Identify which cell holds the provided text, then report its [x, y] central coordinate. 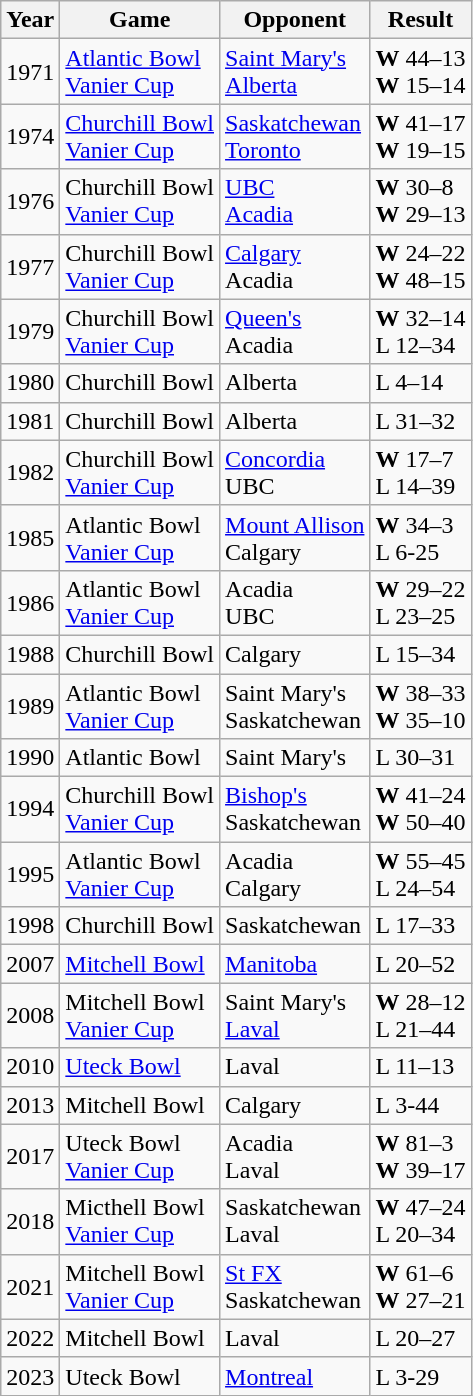
2022 [30, 1338]
1982 [30, 472]
St FXSaskatchewan [295, 1286]
AcadiaCalgary [295, 874]
1985 [30, 538]
1998 [30, 926]
1977 [30, 266]
1994 [30, 810]
2018 [30, 1222]
Year [30, 20]
2013 [30, 1105]
1989 [30, 706]
1988 [30, 654]
L 3-44 [420, 1105]
SaskatchewanLaval [295, 1222]
Bishop'sSaskatchewan [295, 810]
ConcordiaUBC [295, 472]
W 32–14L 12–34 [420, 332]
W 41–24W 50–40 [420, 810]
W 17–7L 14–39 [420, 472]
L 20–52 [420, 964]
Opponent [295, 20]
1976 [30, 202]
2023 [30, 1376]
Saint Mary's [295, 758]
W 55–45L 24–54 [420, 874]
2007 [30, 964]
W 81–3W 39–17 [420, 1156]
L 11–13 [420, 1067]
Saint Mary'sLaval [295, 1016]
Result [420, 20]
Queen'sAcadia [295, 332]
1971 [30, 72]
W 61–6W 27–21 [420, 1286]
AcadiaUBC [295, 602]
Mount AllisonCalgary [295, 538]
2021 [30, 1286]
Montreal [295, 1376]
Manitoba [295, 964]
L 30–31 [420, 758]
AcadiaLaval [295, 1156]
W 41–17W 19–15 [420, 136]
1980 [30, 383]
L 17–33 [420, 926]
L 31–32 [420, 421]
1995 [30, 874]
Uteck BowlVanier Cup [140, 1156]
L 3-29 [420, 1376]
W 24–22W 48–15 [420, 266]
1986 [30, 602]
L 15–34 [420, 654]
Atlantic Bowl [140, 758]
Saint Mary'sAlberta [295, 72]
W 34–3L 6-25 [420, 538]
1974 [30, 136]
2017 [30, 1156]
1990 [30, 758]
Micthell BowlVanier Cup [140, 1222]
W 30–8W 29–13 [420, 202]
W 29–22L 23–25 [420, 602]
W 47–24L 20–34 [420, 1222]
1981 [30, 421]
Game [140, 20]
L 20–27 [420, 1338]
CalgaryAcadia [295, 266]
L 4–14 [420, 383]
SaskatchewanToronto [295, 136]
1979 [30, 332]
2010 [30, 1067]
W 28–12L 21–44 [420, 1016]
UBCAcadia [295, 202]
2008 [30, 1016]
W 44–13W 15–14 [420, 72]
W 38–33W 35–10 [420, 706]
Saint Mary'sSaskatchewan [295, 706]
Saskatchewan [295, 926]
